Locate the cell with the specified text and output its (X, Y) center coordinate. 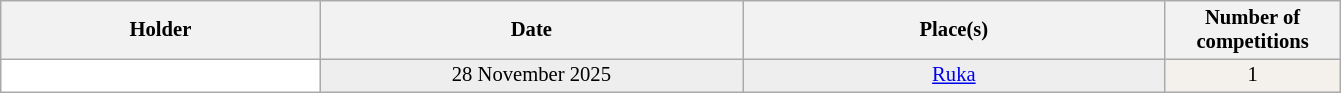
Ruka (954, 75)
1 (1252, 75)
28 November 2025 (532, 75)
Holder (160, 29)
Date (532, 29)
Number of competitions (1252, 29)
Place(s) (954, 29)
